Capture the cell that displays the provided text and extract its (X, Y) central coordinate. 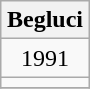
Begluci (44, 20)
1991 (44, 58)
